Determine the (x, y) coordinate at the center of the cell enclosing the given text.  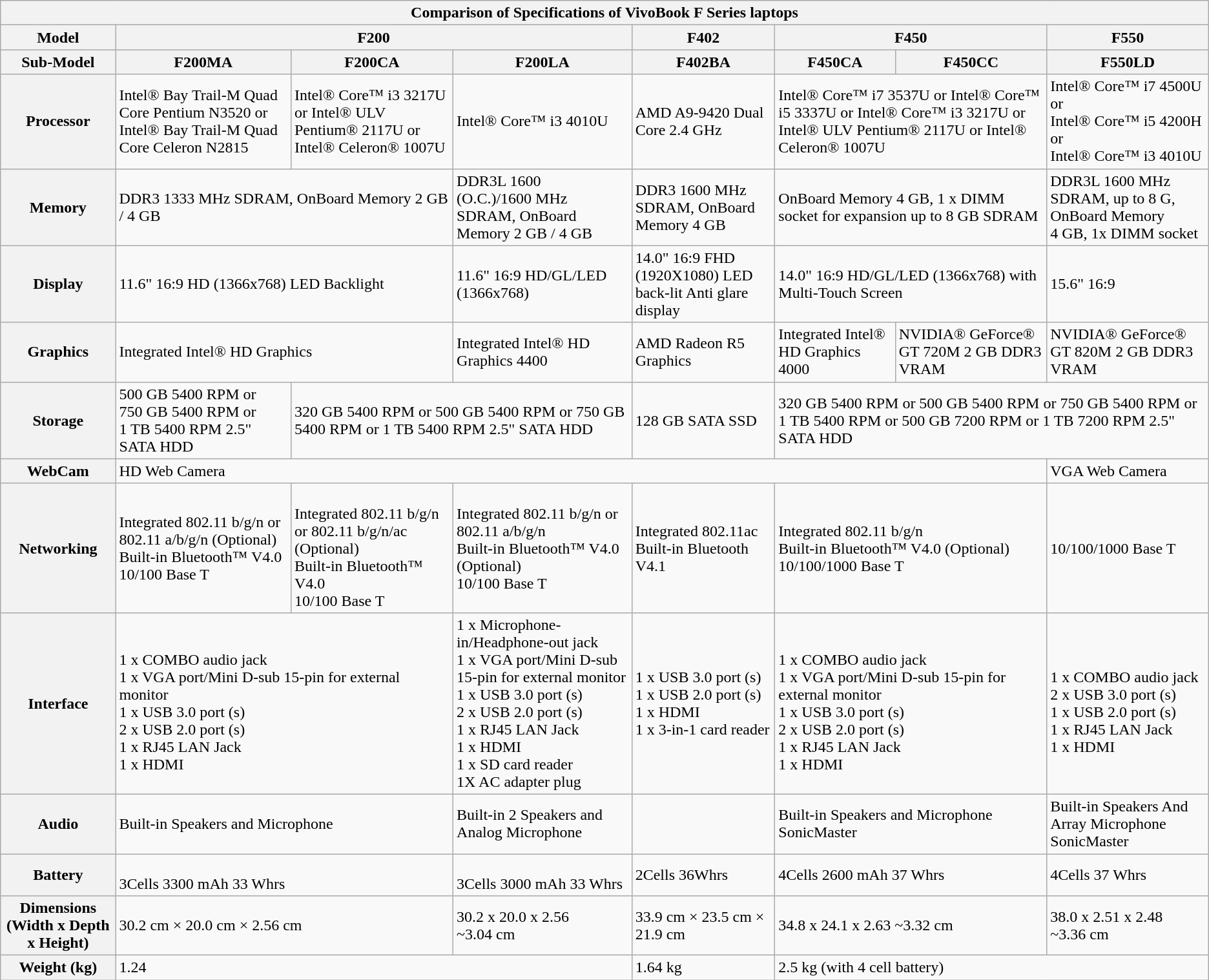
10/100/1000 Base T (1128, 548)
Integrated 802.11 b/g/n or 802.11 b/g/n/ac (Optional)Built-in Bluetooth™ V4.010/100 Base T (372, 548)
Comparison of Specifications of VivoBook F Series laptops (604, 13)
HD Web Camera (581, 471)
Dimensions (Width x Depth x Height) (58, 926)
F200CA (372, 62)
Integrated Intel® HD Graphics (284, 352)
Intel® Core™ i3 3217U or Intel® ULV Pentium® 2117U or Intel® Celeron® 1007U (372, 121)
F200LA (542, 62)
Intel® Core™ i3 4010U (542, 121)
NVIDIA® GeForce® GT 820M 2 GB DDR3 VRAM (1128, 352)
500 GB 5400 RPM or 750 GB 5400 RPM or 1 TB 5400 RPM 2.5" SATA HDD (203, 420)
11.6" 16:9 HD/GL/LED (1366x768) (542, 284)
Built-in Speakers and Microphone (284, 824)
F450CA (835, 62)
Battery (58, 875)
Audio (58, 824)
2.5 kg (with 4 cell battery) (992, 968)
Intel® Bay Trail-M Quad Core Pentium N3520 or Intel® Bay Trail-M Quad Core Celeron N2815 (203, 121)
F402BA (703, 62)
Interface (58, 703)
Built-in Speakers and MicrophoneSonicMaster (911, 824)
DDR3L 1600 MHz SDRAM, up to 8 G, OnBoard Memory 4 GB, 1x DIMM socket (1128, 207)
128 GB SATA SSD (703, 420)
Built-in 2 Speakers and Analog Microphone (542, 824)
Processor (58, 121)
30.2 cm × 20.0 cm × 2.56 cm (284, 926)
3Cells 3300 mAh 33 Whrs (284, 875)
Model (58, 37)
F200MA (203, 62)
Integrated Intel® HD Graphics 4000 (835, 352)
NVIDIA® GeForce® GT 720M 2 GB DDR3 VRAM (971, 352)
4Cells 2600 mAh 37 Whrs (911, 875)
1.24 (373, 968)
F550 (1128, 37)
Integrated 802.11 b/g/nBuilt-in Bluetooth™ V4.0 (Optional)10/100/1000 Base T (911, 548)
VGA Web Camera (1128, 471)
320 GB 5400 RPM or 500 GB 5400 RPM or 750 GB 5400 RPM or 1 TB 5400 RPM 2.5" SATA HDD (461, 420)
1 x COMBO audio jack2 x USB 3.0 port (s)1 x USB 2.0 port (s)1 x RJ45 LAN Jack1 x HDMI (1128, 703)
AMD A9-9420 Dual Core 2.4 GHz (703, 121)
Weight (kg) (58, 968)
3Cells 3000 mAh 33 Whrs (542, 875)
F200 (373, 37)
Storage (58, 420)
Display (58, 284)
15.6" 16:9 (1128, 284)
DDR3L 1600 (O.C.)/1600 MHz SDRAM, OnBoard Memory 2 GB / 4 GB (542, 207)
Networking (58, 548)
320 GB 5400 RPM or 500 GB 5400 RPM or 750 GB 5400 RPM or 1 TB 5400 RPM or 500 GB 7200 RPM or 1 TB 7200 RPM 2.5" SATA HDD (992, 420)
Memory (58, 207)
DDR3 1600 MHz SDRAM, OnBoard Memory 4 GB (703, 207)
38.0 x 2.51 x 2.48 ~3.36 cm (1128, 926)
Integrated Intel® HD Graphics 4400 (542, 352)
F550LD (1128, 62)
1.64 kg (703, 968)
Intel® Core™ i7 3537U or Intel® Core™ i5 3337U or Intel® Core™ i3 3217U or Intel® ULV Pentium® 2117U or Intel® Celeron® 1007U (911, 121)
11.6" 16:9 HD (1366x768) LED Backlight (284, 284)
30.2 x 20.0 x 2.56 ~3.04 cm (542, 926)
OnBoard Memory 4 GB, 1 x DIMM socket for expansion up to 8 GB SDRAM (911, 207)
14.0" 16:9 HD/GL/LED (1366x768) with Multi-Touch Screen (911, 284)
Integrated 802.11acBuilt-in Bluetooth V4.1 (703, 548)
F402 (703, 37)
14.0" 16:9 FHD (1920X1080) LED back-lit Anti glare display (703, 284)
Intel® Core™ i7 4500U orIntel® Core™ i5 4200H orIntel® Core™ i3 4010U (1128, 121)
1 x USB 3.0 port (s)1 x USB 2.0 port (s)1 x HDMI1 x 3-in-1 card reader (703, 703)
AMD Radeon R5 Graphics (703, 352)
Integrated 802.11 b/g/n or 802.11 a/b/g/n (Optional)Built-in Bluetooth™ V4.010/100 Base T (203, 548)
F450CC (971, 62)
Built-in Speakers And Array MicrophoneSonicMaster (1128, 824)
2Cells 36Whrs (703, 875)
WebCam (58, 471)
Graphics (58, 352)
F450 (911, 37)
34.8 x 24.1 x 2.63 ~3.32 cm (911, 926)
DDR3 1333 MHz SDRAM, OnBoard Memory 2 GB / 4 GB (284, 207)
Sub-Model (58, 62)
4Cells 37 Whrs (1128, 875)
Integrated 802.11 b/g/n or 802.11 a/b/g/nBuilt-in Bluetooth™ V4.0 (Optional)10/100 Base T (542, 548)
33.9 cm × 23.5 cm × 21.9 cm (703, 926)
